Output the (X, Y) coordinate of the center of the cell containing the given text.  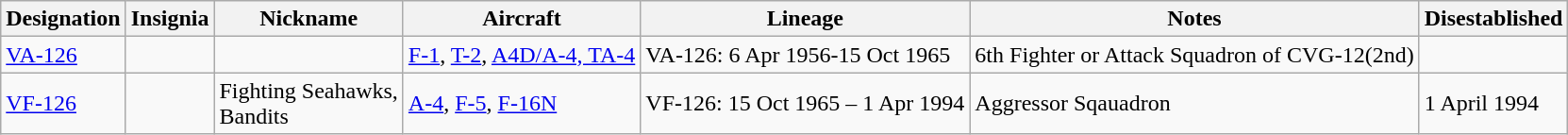
VF-126: 15 Oct 1965 – 1 Apr 1994 (806, 104)
VF-126 (63, 104)
A-4, F-5, F-16N (521, 104)
VA-126: 6 Apr 1956-15 Oct 1965 (806, 55)
F-1, T-2, A4D/A-4, TA-4 (521, 55)
Nickname (309, 19)
Disestablished (1493, 19)
Aircraft (521, 19)
Insignia (170, 19)
6th Fighter or Attack Squadron of CVG-12(2nd) (1194, 55)
Designation (63, 19)
1 April 1994 (1493, 104)
Notes (1194, 19)
VA-126 (63, 55)
Aggressor Sqauadron (1194, 104)
Lineage (806, 19)
Fighting Seahawks,Bandits (309, 104)
